Output the [X, Y] coordinate of the center of the cell containing the given text.  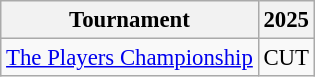
The Players Championship [130, 58]
CUT [286, 58]
Tournament [130, 20]
2025 [286, 20]
